From the cell containing the given text, extract its center point as [X, Y] coordinate. 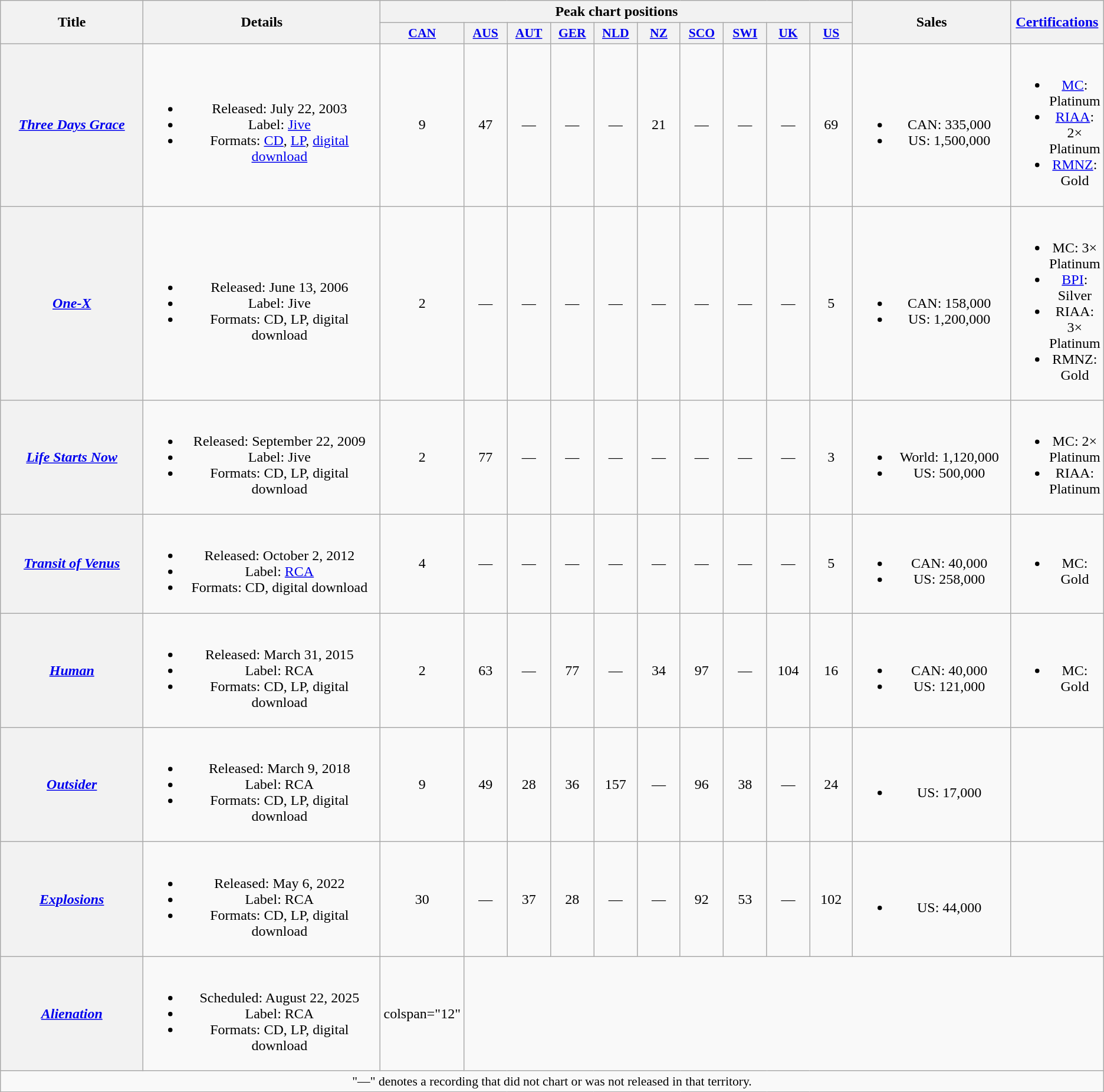
38 [745, 785]
colspan="12" [422, 1014]
63 [485, 670]
Outsider [72, 785]
Explosions [72, 899]
Title [72, 22]
Released: March 9, 2018Label: RCAFormats: CD, LP, digital download [262, 785]
CAN [422, 34]
Released: March 31, 2015Label: RCAFormats: CD, LP, digital download [262, 670]
Released: May 6, 2022Label: RCAFormats: CD, LP, digital download [262, 899]
MC: 3× PlatinumBPI: SilverRIAA: 3× PlatinumRMNZ: Gold [1057, 303]
US: 17,000 [932, 785]
GER [572, 34]
34 [659, 670]
37 [529, 899]
"—" denotes a recording that did not chart or was not released in that territory. [552, 1081]
MC: 2× PlatinumRIAA: Platinum [1057, 458]
CAN: 335,000US: 1,500,000 [932, 125]
Sales [932, 22]
AUT [529, 34]
3 [832, 458]
CAN: 158,000US: 1,200,000 [932, 303]
Scheduled: August 22, 2025Label: RCAFormats: CD, LP, digital download [262, 1014]
Three Days Grace [72, 125]
36 [572, 785]
Released: September 22, 2009Label: JiveFormats: CD, LP, digital download [262, 458]
Alienation [72, 1014]
21 [659, 125]
69 [832, 125]
47 [485, 125]
Details [262, 22]
Released: July 22, 2003Label: JiveFormats: CD, LP, digital download [262, 125]
World: 1,120,000US: 500,000 [932, 458]
CAN: 40,000US: 258,000 [932, 564]
30 [422, 899]
SWI [745, 34]
AUS [485, 34]
US: 44,000 [932, 899]
CAN: 40,000US: 121,000 [932, 670]
92 [702, 899]
Released: June 13, 2006Label: JiveFormats: CD, LP, digital download [262, 303]
SCO [702, 34]
97 [702, 670]
NZ [659, 34]
Released: October 2, 2012Label: RCAFormats: CD, digital download [262, 564]
One-X [72, 303]
157 [616, 785]
104 [788, 670]
Life Starts Now [72, 458]
4 [422, 564]
53 [745, 899]
US [832, 34]
Human [72, 670]
Peak chart positions [617, 12]
16 [832, 670]
96 [702, 785]
MC: PlatinumRIAA: 2× PlatinumRMNZ: Gold [1057, 125]
Certifications [1057, 22]
102 [832, 899]
Transit of Venus [72, 564]
UK [788, 34]
49 [485, 785]
24 [832, 785]
NLD [616, 34]
